Pinpoint the cell where the given text exists, returning its (x, y) midpoint coordinate. 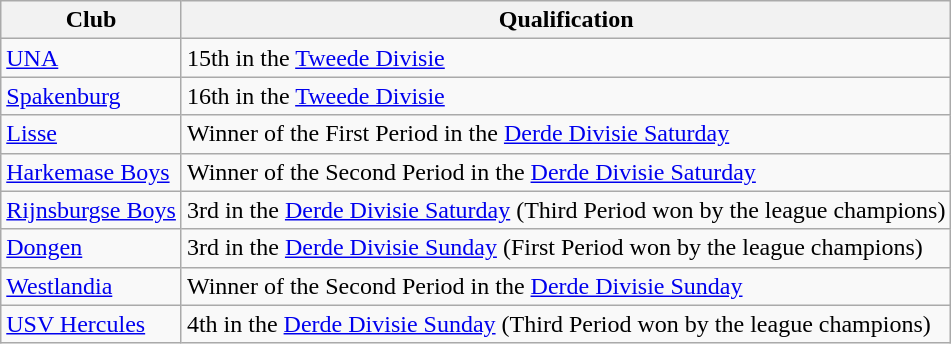
Dongen (92, 248)
4th in the Derde Divisie Sunday (Third Period won by the league champions) (566, 324)
3rd in the Derde Divisie Sunday (First Period won by the league champions) (566, 248)
Winner of the First Period in the Derde Divisie Saturday (566, 134)
Club (92, 20)
16th in the Tweede Divisie (566, 96)
Harkemase Boys (92, 172)
15th in the Tweede Divisie (566, 58)
Spakenburg (92, 96)
3rd in the Derde Divisie Saturday (Third Period won by the league champions) (566, 210)
UNA (92, 58)
Winner of the Second Period in the Derde Divisie Sunday (566, 286)
USV Hercules (92, 324)
Qualification (566, 20)
Rijnsburgse Boys (92, 210)
Westlandia (92, 286)
Winner of the Second Period in the Derde Divisie Saturday (566, 172)
Lisse (92, 134)
